Output the [x, y] coordinate of the center of the cell containing the given text.  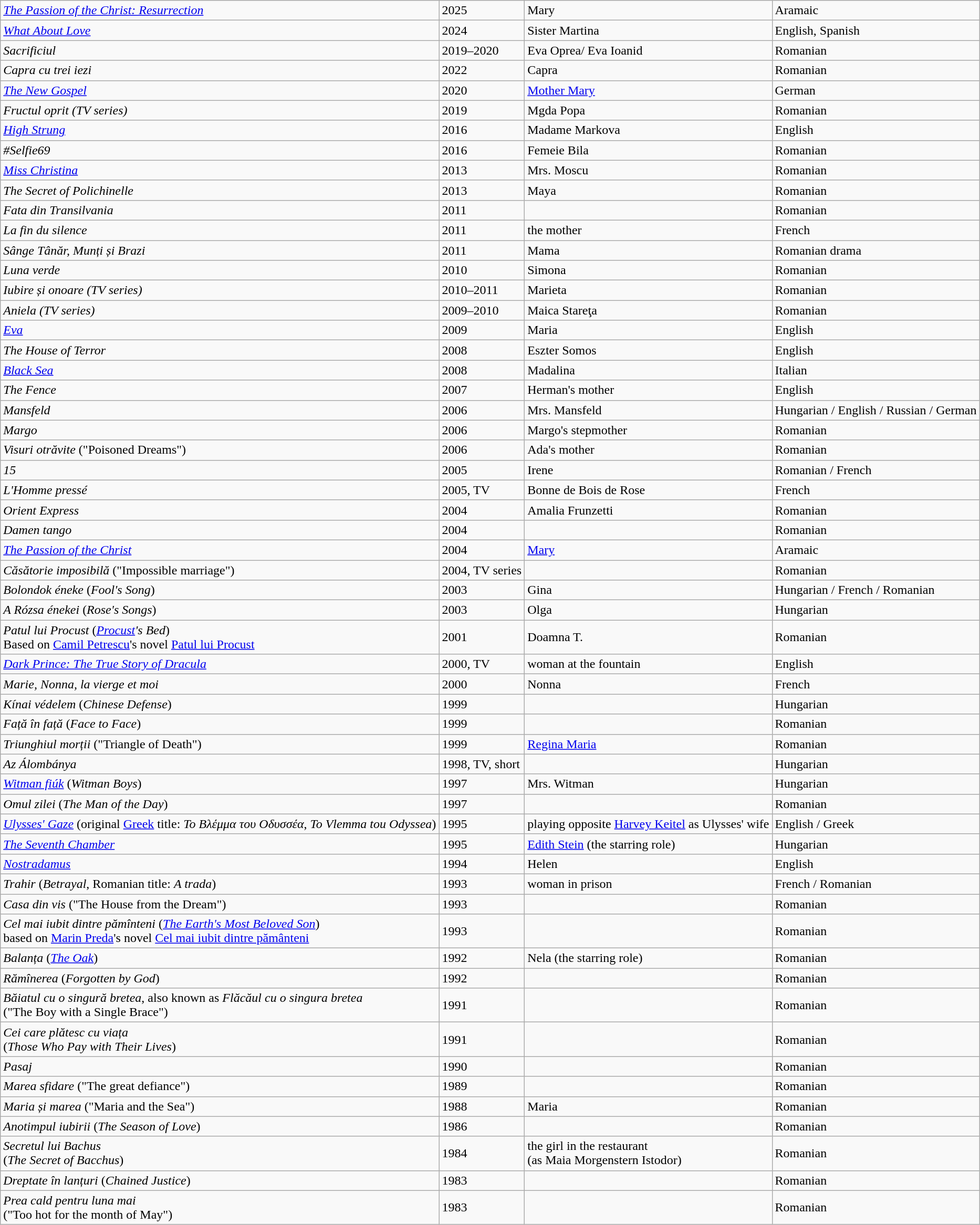
Trahir (Betrayal, Romanian title: A trada) [220, 884]
1989 [482, 1086]
playing opposite Harvey Keitel as Ulysses' wife [648, 824]
Hungarian / English / Russian / German [876, 410]
High Strung [220, 130]
Eva Oprea/ Eva Ioanid [648, 50]
2001 [482, 637]
2019–2020 [482, 50]
Gina [648, 590]
Hungarian / French / Romanian [876, 590]
Maria și marea ("Maria and the Sea") [220, 1106]
Ada's mother [648, 450]
Regina Maria [648, 744]
Sânge Tânăr, Munți și Brazi [220, 250]
Visuri otrăvite ("Poisoned Dreams") [220, 450]
2009–2010 [482, 310]
Femeie Bila [648, 150]
Maya [648, 190]
woman at the fountain [648, 664]
Mrs. Mansfeld [648, 410]
Iubire și onoare (TV series) [220, 290]
Witman fiúk (Witman Boys) [220, 784]
What About Love [220, 30]
Mrs. Witman [648, 784]
Capra cu trei iezi [220, 70]
Mama [648, 250]
Mgda Popa [648, 110]
Luna verde [220, 270]
Pasaj [220, 1066]
Prea cald pentru luna mai("Too hot for the month of May") [220, 1208]
The Fence [220, 390]
Dreptate în lanțuri (Chained Justice) [220, 1180]
Ulysses' Gaze (original Greek title: Το Βλέμμα του Οδυσσέα, To Vlemma tou Odyssea) [220, 824]
Damen tango [220, 530]
2000, TV [482, 664]
English / Greek [876, 824]
Fructul oprit (TV series) [220, 110]
A Rózsa énekei (Rose's Songs) [220, 610]
2022 [482, 70]
Doamna T. [648, 637]
Margo [220, 430]
Secretul lui Bachus(The Secret of Bacchus) [220, 1153]
Romanian drama [876, 250]
Mrs. Moscu [648, 170]
Căsătorie imposibilă ("Impossible marriage") [220, 570]
2020 [482, 90]
Capra [648, 70]
Aniela (TV series) [220, 310]
German [876, 90]
Romanian / French [876, 470]
the mother [648, 230]
1998, TV, short [482, 764]
Eva [220, 330]
1986 [482, 1126]
#Selfie69 [220, 150]
Orient Express [220, 510]
The New Gospel [220, 90]
Anotimpul iubirii (The Season of Love) [220, 1126]
2010 [482, 270]
Mother Mary [648, 90]
Față în față (Face to Face) [220, 724]
Eszter Somos [648, 350]
Triunghiul morții ("Triangle of Death") [220, 744]
Dark Prince: The True Story of Dracula [220, 664]
Kínai védelem (Chinese Defense) [220, 704]
Marieta [648, 290]
1988 [482, 1106]
Nonna [648, 684]
Black Sea [220, 370]
Nostradamus [220, 864]
Cel mai iubit dintre pămînteni (The Earth's Most Beloved Son)based on Marin Preda's novel Cel mai iubit dintre pământeni [220, 931]
English, Spanish [876, 30]
Nela (the starring role) [648, 958]
2009 [482, 330]
Maica Stareţa [648, 310]
The House of Terror [220, 350]
Marea sfidare ("The great defiance") [220, 1086]
2019 [482, 110]
Edith Stein (the starring role) [648, 844]
2025 [482, 11]
Mansfeld [220, 410]
Rămînerea (Forgotten by God) [220, 978]
2005, TV [482, 490]
1990 [482, 1066]
Fata din Transilvania [220, 210]
2000 [482, 684]
Marie, Nonna, la vierge et moi [220, 684]
1994 [482, 864]
2007 [482, 390]
The Secret of Polichinelle [220, 190]
the girl in the restaurant(as Maia Morgenstern Istodor) [648, 1153]
The Passion of the Christ: Resurrection [220, 11]
Herman's mother [648, 390]
Irene [648, 470]
2004, TV series [482, 570]
Cei care plătesc cu viața(Those Who Pay with Their Lives) [220, 1040]
Patul lui Procust (Procust's Bed)Based on Camil Petrescu's novel Patul lui Procust [220, 637]
Amalia Frunzetti [648, 510]
Omul zilei (The Man of the Day) [220, 804]
Sister Martina [648, 30]
L'Homme pressé [220, 490]
Madame Markova [648, 130]
French / Romanian [876, 884]
Simona [648, 270]
1984 [482, 1153]
Italian [876, 370]
Casa din vis ("The House from the Dream") [220, 904]
Margo's stepmother [648, 430]
Bonne de Bois de Rose [648, 490]
2005 [482, 470]
Băiatul cu o singură bretea, also known as Flăcăul cu o singura bretea("The Boy with a Single Brace") [220, 1005]
Olga [648, 610]
Miss Christina [220, 170]
2010–2011 [482, 290]
15 [220, 470]
woman in prison [648, 884]
Bolondok éneke (Fool's Song) [220, 590]
La fin du silence [220, 230]
Az Álombánya [220, 764]
The Seventh Chamber [220, 844]
Balanța (The Oak) [220, 958]
Helen [648, 864]
2024 [482, 30]
The Passion of the Christ [220, 550]
Madalina [648, 370]
Sacrificiul [220, 50]
